Locate the cell with the specified text and output its [x, y] center coordinate. 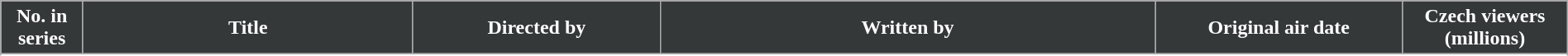
Title [248, 28]
No. inseries [42, 28]
Czech viewers(millions) [1485, 28]
Written by [907, 28]
Directed by [536, 28]
Original air date [1279, 28]
